Extract the [X, Y] coordinate from the center of the cell holding the provided text.  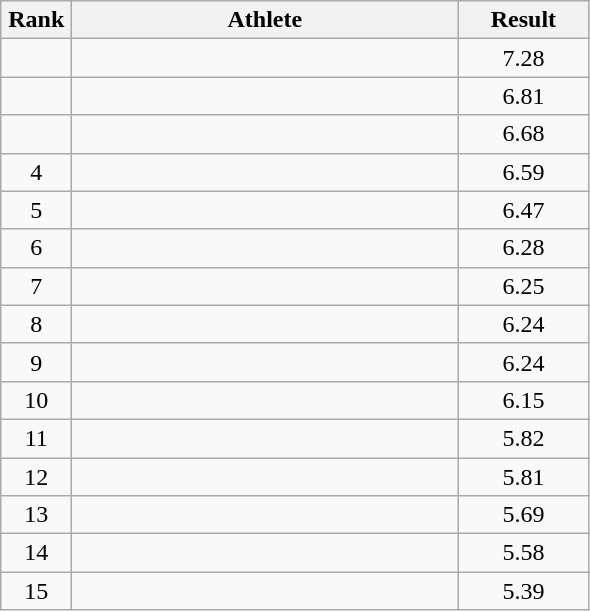
10 [36, 400]
12 [36, 477]
6.28 [524, 248]
5.39 [524, 591]
11 [36, 438]
4 [36, 172]
5.69 [524, 515]
6.15 [524, 400]
8 [36, 324]
14 [36, 553]
6 [36, 248]
5.58 [524, 553]
Rank [36, 20]
Athlete [265, 20]
13 [36, 515]
5.82 [524, 438]
6.59 [524, 172]
6.68 [524, 134]
6.47 [524, 210]
7 [36, 286]
5 [36, 210]
Result [524, 20]
5.81 [524, 477]
15 [36, 591]
6.25 [524, 286]
7.28 [524, 58]
6.81 [524, 96]
9 [36, 362]
